For the text-containing cell, return its midpoint in [X, Y] coordinate format. 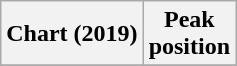
Chart (2019) [72, 34]
Peakposition [189, 34]
